Capture the cell that displays the provided text and extract its (X, Y) central coordinate. 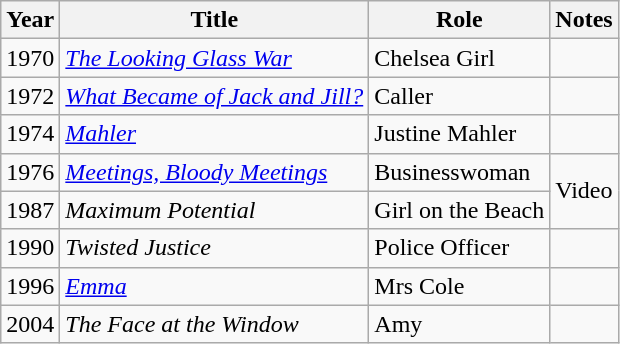
1996 (30, 286)
Businesswoman (460, 172)
Girl on the Beach (460, 210)
Meetings, Bloody Meetings (214, 172)
Police Officer (460, 248)
Caller (460, 96)
Chelsea Girl (460, 58)
Emma (214, 286)
Twisted Justice (214, 248)
Title (214, 20)
Video (584, 191)
2004 (30, 324)
The Looking Glass War (214, 58)
Role (460, 20)
Amy (460, 324)
Notes (584, 20)
Mahler (214, 134)
1970 (30, 58)
Year (30, 20)
1987 (30, 210)
Mrs Cole (460, 286)
1990 (30, 248)
Maximum Potential (214, 210)
What Became of Jack and Jill? (214, 96)
1976 (30, 172)
1972 (30, 96)
Justine Mahler (460, 134)
The Face at the Window (214, 324)
1974 (30, 134)
